Locate the cell with the specified text and output its (X, Y) center coordinate. 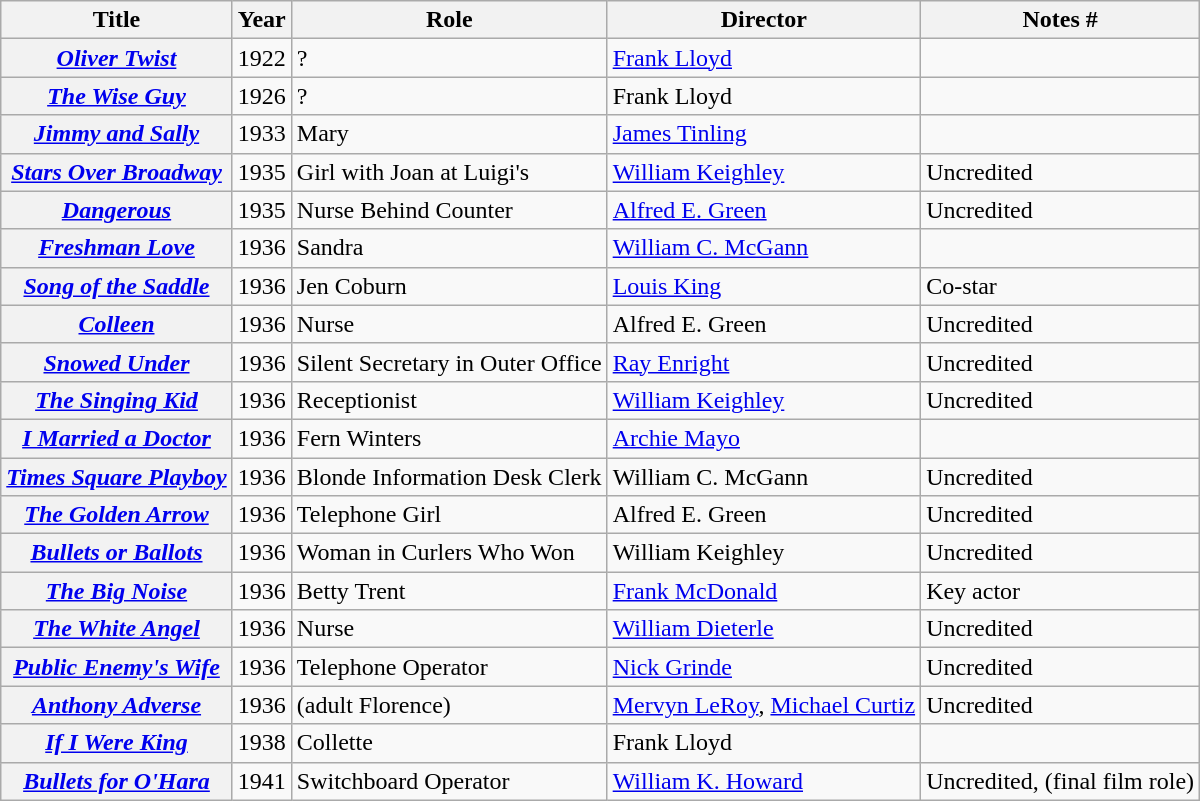
Woman in Curlers Who Won (449, 553)
Sandra (449, 248)
Bullets for O'Hara (116, 781)
Role (449, 20)
Bullets or Ballots (116, 553)
Nurse Behind Counter (449, 210)
Uncredited, (final film role) (1060, 781)
Key actor (1060, 591)
1933 (262, 134)
Collette (449, 743)
Frank McDonald (764, 591)
Louis King (764, 286)
Mary (449, 134)
Freshman Love (116, 248)
Archie Mayo (764, 438)
The Singing Kid (116, 400)
Colleen (116, 324)
Blonde Information Desk Clerk (449, 477)
The White Angel (116, 629)
Fern Winters (449, 438)
1938 (262, 743)
Telephone Operator (449, 667)
1926 (262, 96)
Jimmy and Sally (116, 134)
Oliver Twist (116, 58)
Dangerous (116, 210)
The Big Noise (116, 591)
Times Square Playboy (116, 477)
Year (262, 20)
1922 (262, 58)
Nick Grinde (764, 667)
Stars Over Broadway (116, 172)
Telephone Girl (449, 515)
If I Were King (116, 743)
William K. Howard (764, 781)
The Golden Arrow (116, 515)
Title (116, 20)
Receptionist (449, 400)
1941 (262, 781)
Betty Trent (449, 591)
William Dieterle (764, 629)
Mervyn LeRoy, Michael Curtiz (764, 705)
Silent Secretary in Outer Office (449, 362)
Anthony Adverse (116, 705)
Public Enemy's Wife (116, 667)
I Married a Doctor (116, 438)
Director (764, 20)
Song of the Saddle (116, 286)
The Wise Guy (116, 96)
Jen Coburn (449, 286)
Notes # (1060, 20)
Switchboard Operator (449, 781)
James Tinling (764, 134)
Co-star (1060, 286)
Snowed Under (116, 362)
Girl with Joan at Luigi's (449, 172)
Ray Enright (764, 362)
(adult Florence) (449, 705)
